Return the [X, Y] coordinate for the center point of the cell that contains the specified text.  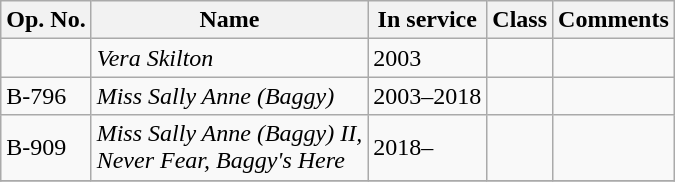
In service [428, 20]
2018– [428, 148]
Op. No. [46, 20]
2003–2018 [428, 96]
B-909 [46, 148]
Miss Sally Anne (Baggy) [230, 96]
2003 [428, 58]
Comments [614, 20]
Vera Skilton [230, 58]
Name [230, 20]
Class [520, 20]
Miss Sally Anne (Baggy) II,Never Fear, Baggy's Here [230, 148]
B-796 [46, 96]
